Extract the [x, y] coordinate from the center of the cell holding the provided text.  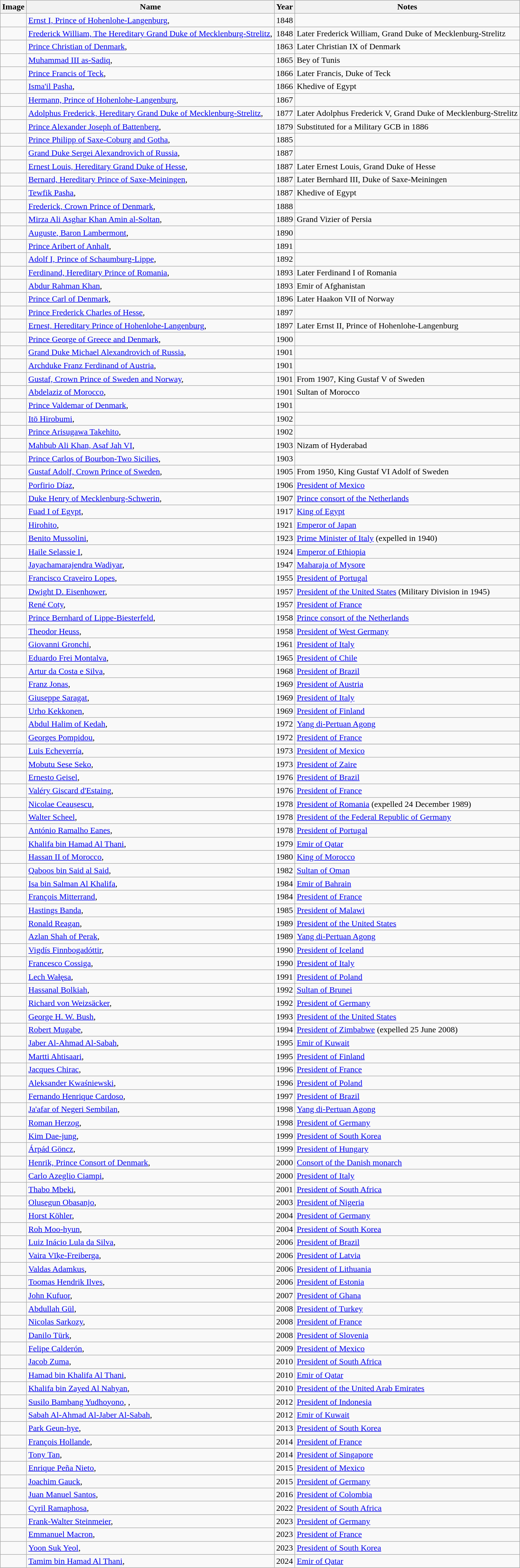
1888 [285, 206]
Consort of the Danish monarch [407, 1162]
Tamim bin Hamad Al Thani, [151, 1561]
Ernest, Hereditary Prince of Hohenlohe-Langenburg, [151, 326]
Auguste, Baron Lambermont, [151, 233]
President of the United States (Military Division in 1945) [407, 592]
Urho Kekkonen, [151, 711]
1905 [285, 472]
Fuad I of Egypt, [151, 512]
Roman Herzog, [151, 1123]
Abdullah Gül, [151, 1309]
Mobutu Sese Seko, [151, 764]
Richard von Weizsäcker, [151, 1003]
2013 [285, 1428]
President of Ghana [407, 1295]
President of Romania (expelled 24 December 1989) [407, 804]
François Hollande, [151, 1442]
1994 [285, 1030]
1907 [285, 498]
Prince George of Greece and Denmark, [151, 339]
Francisco Craveiro Lopes, [151, 578]
Bernard, Hereditary Prince of Saxe-Meiningen, [151, 180]
Name [151, 7]
Benito Mussolini, [151, 538]
Sultan of Brunei [407, 990]
1993 [285, 1017]
Prince Frederick Charles of Hesse, [151, 312]
Franz Jonas, [151, 684]
President of Iceland [407, 950]
President of Hungary [407, 1149]
Later Bernhard III, Duke of Saxe-Meiningen [407, 180]
2001 [285, 1189]
Yoon Suk Yeol, [151, 1548]
Grand Duke Sergei Alexandrovich of Russia, [151, 153]
1923 [285, 538]
Emperor of Ethiopia [407, 551]
Walter Scheel, [151, 817]
Prince Philipp of Saxe-Coburg and Gotha, [151, 140]
Later Ernst II, Prince of Hohenlohe-Langenburg [407, 326]
Azlan Shah of Perak, [151, 937]
Image [13, 7]
Mirza Ali Asghar Khan Amin al-Soltan, [151, 220]
2009 [285, 1348]
President of Indonesia [407, 1402]
Eduardo Frei Montalva, [151, 658]
Prime Minister of Italy (expelled in 1940) [407, 538]
1997 [285, 1096]
Gustaf Adolf, Crown Prince of Sweden, [151, 472]
Georges Pompidou, [151, 737]
1917 [285, 512]
1961 [285, 645]
President of West Germany [407, 631]
Later Adolphus Frederick V, Grand Duke of Mecklenburg-Strelitz [407, 113]
Árpád Göncz, [151, 1149]
Isma'il Pasha, [151, 87]
Abdur Rahman Khan, [151, 286]
1896 [285, 299]
Tewfik Pasha, [151, 193]
1877 [285, 113]
1863 [285, 47]
King of Morocco [407, 857]
Abdul Halim of Kedah, [151, 724]
President of Estonia [407, 1282]
From 1950, King Gustaf VI Adolf of Sweden [407, 472]
President of Slovenia [407, 1335]
President of Lithuania [407, 1269]
From 1907, King Gustaf V of Sweden [407, 379]
Prince Christian of Denmark, [151, 47]
2016 [285, 1495]
George H. W. Bush, [151, 1017]
Muhammad III as-Sadiq, [151, 60]
Ernest Louis, Hereditary Grand Duke of Hesse, [151, 166]
Prince Valdemar of Denmark, [151, 406]
King of Egypt [407, 512]
Prince Francis of Teck, [151, 73]
Ernst I, Prince of Hohenlohe-Langenburg, [151, 20]
1879 [285, 126]
Susilo Bambang Yudhoyono, , [151, 1402]
2024 [285, 1561]
François Mitterrand, [151, 897]
2022 [285, 1508]
Tony Tan, [151, 1455]
Vigdís Finnbogadóttir, [151, 950]
Grand Duke Michael Alexandrovich of Russia, [151, 352]
Adolphus Frederick, Hereditary Grand Duke of Mecklenburg-Strelitz, [151, 113]
Gustaf, Crown Prince of Sweden and Norway, [151, 379]
Itō Hirobumi, [151, 419]
Later Ferdinand I of Romania [407, 273]
Jayachamarajendra Wadiyar, [151, 565]
Ernesto Geisel, [151, 777]
Enrique Peña Nieto, [151, 1468]
Maharaja of Mysore [407, 565]
1982 [285, 870]
2007 [285, 1295]
1991 [285, 976]
Prince Carl of Denmark, [151, 299]
René Coty, [151, 605]
Ferdinand, Hereditary Prince of Romania, [151, 273]
Joachim Gauck, [151, 1481]
John Kufuor, [151, 1295]
President of Nigeria [407, 1202]
Felipe Calderón, [151, 1348]
Kim Dae-jung, [151, 1136]
1892 [285, 259]
Toomas Hendrik Ilves, [151, 1282]
1921 [285, 525]
Hamad bin Khalifa Al Thani, [151, 1375]
1890 [285, 233]
President of the United Arab Emirates [407, 1388]
Cyril Ramaphosa, [151, 1508]
Prince Bernhard of Lippe-Biesterfeld, [151, 618]
Giuseppe Saragat, [151, 698]
1947 [285, 565]
Park Geun-hye, [151, 1428]
1985 [285, 910]
Grand Vizier of Persia [407, 220]
1965 [285, 658]
Theodor Heuss, [151, 631]
Vaira Vīķe-Freiberga, [151, 1256]
Jacques Chirac, [151, 1070]
Emir of Bahrain [407, 884]
1979 [285, 844]
Archduke Franz Ferdinand of Austria, [151, 365]
Prince Aribert of Anhalt, [151, 246]
Porfirio Díaz, [151, 485]
Sultan of Oman [407, 870]
1885 [285, 140]
Luiz Inácio Lula da Silva, [151, 1242]
Later Christian IX of Denmark [407, 47]
Sultan of Morocco [407, 392]
Carlo Azeglio Ciampi, [151, 1176]
2003 [285, 1202]
1865 [285, 60]
Fernando Henrique Cardoso, [151, 1096]
Isa bin Salman Al Khalifa, [151, 884]
Khalifa bin Zayed Al Nahyan, [151, 1388]
Later Ernest Louis, Grand Duke of Hesse [407, 166]
1968 [285, 671]
President of Turkey [407, 1309]
Khalifa bin Hamad Al Thani, [151, 844]
Hassan II of Morocco, [151, 857]
Nicolas Sarkozy, [151, 1322]
Abdelaziz of Morocco, [151, 392]
1906 [285, 485]
President of Singapore [407, 1455]
Horst Köhler, [151, 1216]
Henrik, Prince Consort of Denmark, [151, 1162]
Hermann, Prince of Hohenlohe-Langenburg, [151, 100]
Duke Henry of Mecklenburg-Schwerin, [151, 498]
Ja'afar of Negeri Sembilan, [151, 1109]
1980 [285, 857]
Juan Manuel Santos, [151, 1495]
Later Haakon VII of Norway [407, 299]
Year [285, 7]
Jaber Al-Ahmad Al-Sabah, [151, 1043]
Roh Moo-hyun, [151, 1229]
President of Austria [407, 684]
Olusegun Obasanjo, [151, 1202]
President of Colombia [407, 1495]
Lech Wałęsa, [151, 976]
Nicolae Ceaușescu, [151, 804]
Frederick William, The Hereditary Grand Duke of Mecklenburg-Strelitz, [151, 34]
President of Zaire [407, 764]
Hirohito, [151, 525]
Prince Alexander Joseph of Battenberg, [151, 126]
Aleksander Kwaśniewski, [151, 1083]
António Ramalho Eanes, [151, 831]
Haile Selassie I, [151, 551]
Emperor of Japan [407, 525]
Jacob Zuma, [151, 1362]
Ronald Reagan, [151, 923]
Sabah Al-Ahmad Al-Jaber Al-Sabah, [151, 1415]
Prince Arisugawa Takehito, [151, 432]
Mahbub Ali Khan, Asaf Jah VI, [151, 445]
Nizam of Hyderabad [407, 445]
Later Frederick William, Grand Duke of Mecklenburg-Strelitz [407, 34]
Bey of Tunis [407, 60]
Valéry Giscard d'Estaing, [151, 790]
Danilo Türk, [151, 1335]
Later Francis, Duke of Teck [407, 73]
President of Latvia [407, 1256]
Robert Mugabe, [151, 1030]
Hassanal Bolkiah, [151, 990]
1900 [285, 339]
Dwight D. Eisenhower, [151, 592]
President of Malawi [407, 910]
Valdas Adamkus, [151, 1269]
1891 [285, 246]
Thabo Mbeki, [151, 1189]
Notes [407, 7]
President of the Federal Republic of Germany [407, 817]
Giovanni Gronchi, [151, 645]
Frederick, Crown Prince of Denmark, [151, 206]
President of Zimbabwe (expelled 25 June 2008) [407, 1030]
1955 [285, 578]
1924 [285, 551]
President of Chile [407, 658]
Luis Echeverría, [151, 751]
Substituted for a Military GCB in 1886 [407, 126]
Hastings Banda, [151, 910]
1889 [285, 220]
1867 [285, 100]
Frank-Walter Steinmeier, [151, 1521]
Martti Ahtisaari, [151, 1056]
Qaboos bin Said al Said, [151, 870]
Artur da Costa e Silva, [151, 671]
Emmanuel Macron, [151, 1534]
Francesco Cossiga, [151, 963]
Emir of Afghanistan [407, 286]
Prince Carlos of Bourbon-Two Sicilies, [151, 459]
Adolf I, Prince of Schaumburg-Lippe, [151, 259]
